Provide the [X, Y] coordinate of the cell's center where the given text is located.  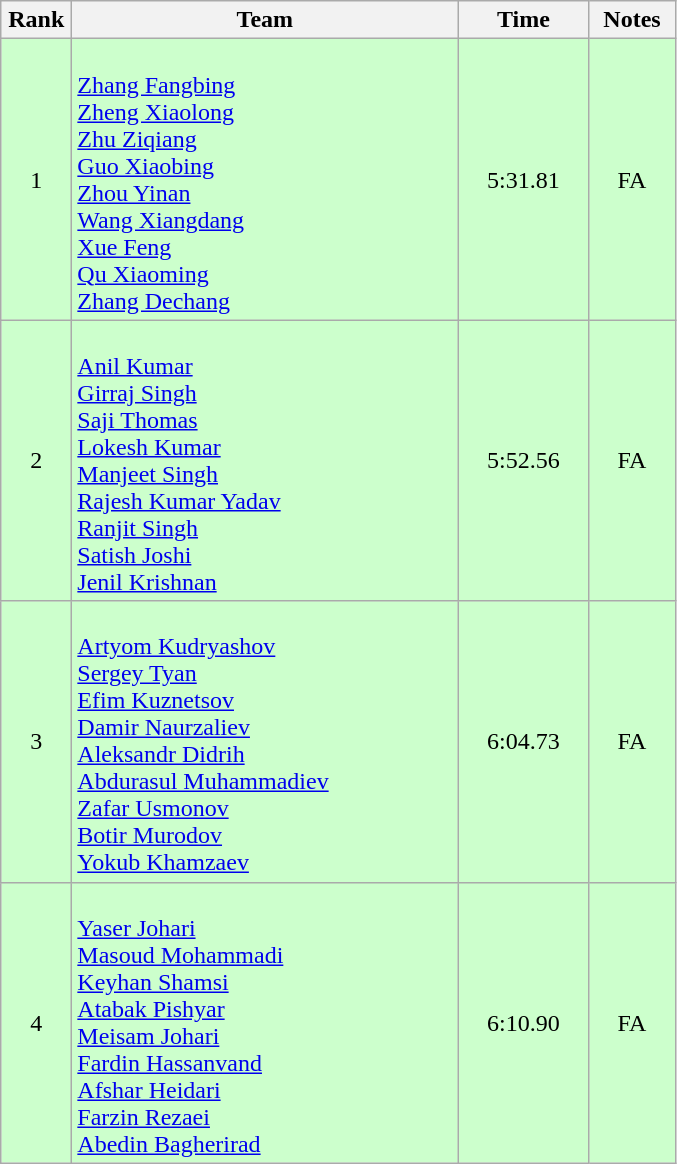
Team [265, 20]
Artyom KudryashovSergey TyanEfim KuznetsovDamir NaurzalievAleksandr DidrihAbdurasul MuhammadievZafar UsmonovBotir MurodovYokub Khamzaev [265, 742]
3 [36, 742]
6:04.73 [524, 742]
6:10.90 [524, 1022]
5:31.81 [524, 180]
5:52.56 [524, 460]
1 [36, 180]
Rank [36, 20]
4 [36, 1022]
Anil KumarGirraj SinghSaji ThomasLokesh KumarManjeet SinghRajesh Kumar YadavRanjit SinghSatish JoshiJenil Krishnan [265, 460]
Zhang FangbingZheng XiaolongZhu ZiqiangGuo XiaobingZhou YinanWang XiangdangXue FengQu XiaomingZhang Dechang [265, 180]
2 [36, 460]
Notes [632, 20]
Yaser JohariMasoud MohammadiKeyhan ShamsiAtabak PishyarMeisam JohariFardin HassanvandAfshar HeidariFarzin RezaeiAbedin Bagherirad [265, 1022]
Time [524, 20]
